Provide the (X, Y) coordinate of the cell's center where the given text is located.  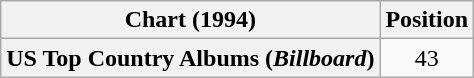
US Top Country Albums (Billboard) (190, 58)
Position (427, 20)
43 (427, 58)
Chart (1994) (190, 20)
